From the cell containing the given text, extract its center point as (x, y) coordinate. 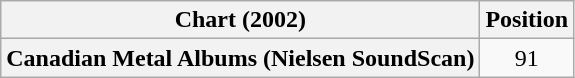
Position (527, 20)
Chart (2002) (240, 20)
Canadian Metal Albums (Nielsen SoundScan) (240, 58)
91 (527, 58)
